Capture the cell that displays the provided text and extract its (x, y) central coordinate. 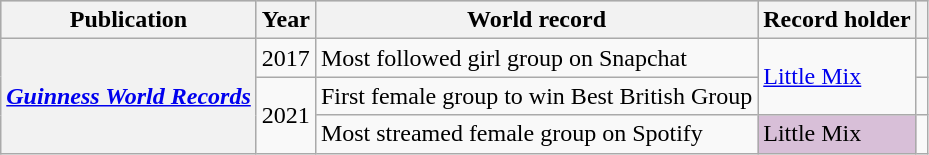
Record holder (837, 20)
Guinness World Records (129, 96)
2021 (286, 115)
Most followed girl group on Snapchat (536, 58)
Year (286, 20)
Most streamed female group on Spotify (536, 134)
Publication (129, 20)
First female group to win Best British Group (536, 96)
World record (536, 20)
2017 (286, 58)
